Return (X, Y) of the center of cell containing provided text 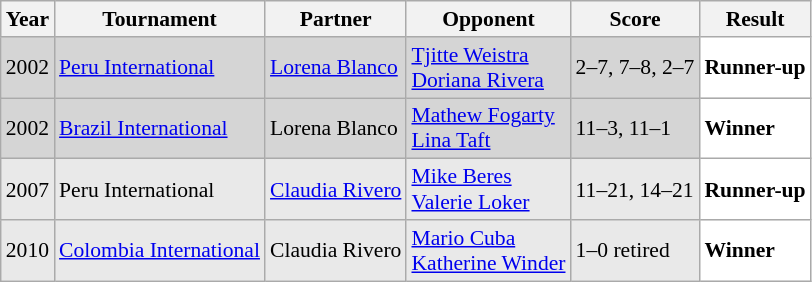
1–0 retired (636, 250)
11–21, 14–21 (636, 190)
Tournament (160, 19)
Opponent (488, 19)
Result (754, 19)
2010 (28, 250)
Mario Cuba Katherine Winder (488, 250)
Brazil International (160, 128)
2007 (28, 190)
Year (28, 19)
11–3, 11–1 (636, 128)
Score (636, 19)
Mathew Fogarty Lina Taft (488, 128)
Partner (336, 19)
Tjitte Weistra Doriana Rivera (488, 68)
2–7, 7–8, 2–7 (636, 68)
Mike Beres Valerie Loker (488, 190)
Colombia International (160, 250)
